Return [x, y] of the center of cell containing provided text 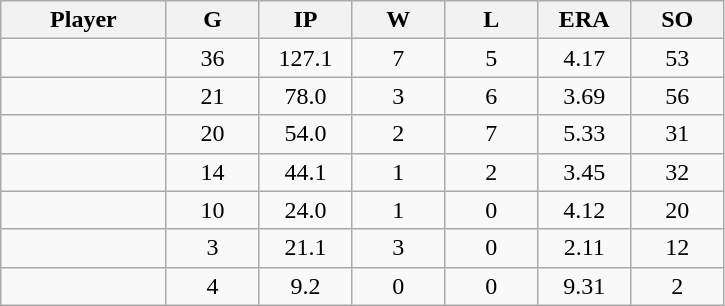
3.45 [584, 172]
21.1 [306, 248]
32 [678, 172]
W [398, 20]
14 [212, 172]
IP [306, 20]
127.1 [306, 58]
56 [678, 96]
9.31 [584, 286]
10 [212, 210]
53 [678, 58]
ERA [584, 20]
21 [212, 96]
4 [212, 286]
5.33 [584, 134]
6 [492, 96]
SO [678, 20]
12 [678, 248]
78.0 [306, 96]
4.17 [584, 58]
2.11 [584, 248]
Player [84, 20]
L [492, 20]
54.0 [306, 134]
36 [212, 58]
9.2 [306, 286]
31 [678, 134]
5 [492, 58]
24.0 [306, 210]
3.69 [584, 96]
4.12 [584, 210]
44.1 [306, 172]
G [212, 20]
